Output the (x, y) coordinate of the center of the cell containing the given text.  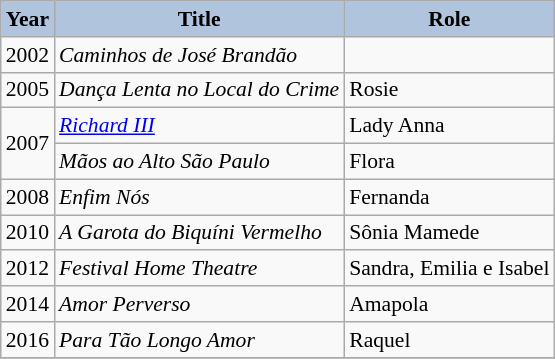
Mãos ao Alto São Paulo (199, 162)
2016 (28, 340)
Para Tão Longo Amor (199, 340)
A Garota do Biquíni Vermelho (199, 233)
2008 (28, 197)
Sônia Mamede (449, 233)
2002 (28, 55)
2007 (28, 144)
Festival Home Theatre (199, 269)
Title (199, 19)
Role (449, 19)
2005 (28, 90)
Enfim Nós (199, 197)
Amor Perverso (199, 304)
2014 (28, 304)
Rosie (449, 90)
Flora (449, 162)
Caminhos de José Brandão (199, 55)
Sandra, Emilia e Isabel (449, 269)
Lady Anna (449, 126)
Fernanda (449, 197)
Dança Lenta no Local do Crime (199, 90)
Raquel (449, 340)
2012 (28, 269)
Year (28, 19)
Richard III (199, 126)
2010 (28, 233)
Amapola (449, 304)
